Scan for the cell matching the given text and deliver its (X, Y) coordinate at center. 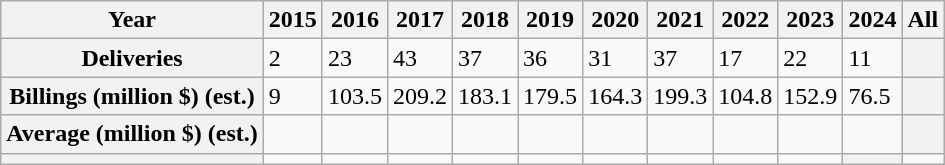
76.5 (872, 96)
2016 (354, 20)
17 (746, 58)
183.1 (484, 96)
2019 (550, 20)
2020 (616, 20)
All (923, 20)
2 (292, 58)
43 (420, 58)
164.3 (616, 96)
23 (354, 58)
104.8 (746, 96)
9 (292, 96)
31 (616, 58)
103.5 (354, 96)
Average (million $) (est.) (132, 134)
199.3 (680, 96)
2017 (420, 20)
36 (550, 58)
2023 (810, 20)
Year (132, 20)
Billings (million $) (est.) (132, 96)
152.9 (810, 96)
2021 (680, 20)
2022 (746, 20)
2018 (484, 20)
Deliveries (132, 58)
22 (810, 58)
209.2 (420, 96)
2015 (292, 20)
179.5 (550, 96)
2024 (872, 20)
11 (872, 58)
